For the text-containing cell, return its midpoint in [X, Y] coordinate format. 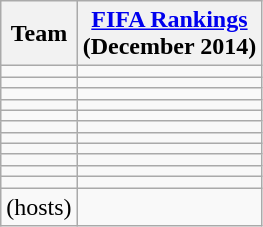
(hosts) [39, 207]
FIFA Rankings(December 2014) [170, 34]
Team [39, 34]
